From the cell containing the given text, extract its center point as (x, y) coordinate. 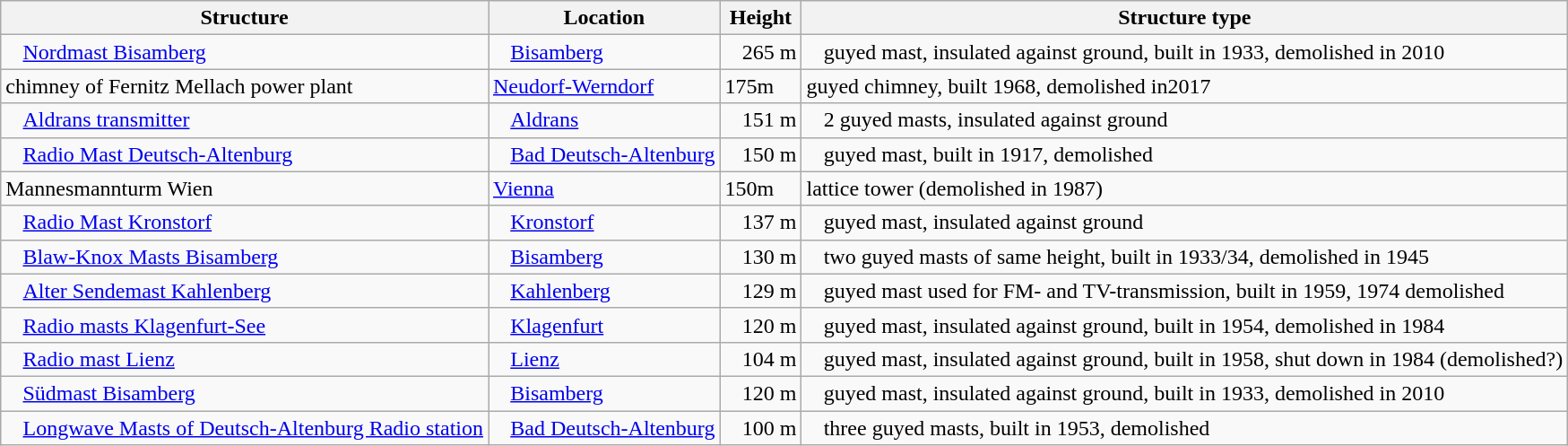
guyed mast used for FM- and TV-transmission, built in 1959, 1974 demolished (1185, 291)
Alter Sendemast Kahlenberg (245, 291)
Klagenfurt (603, 325)
129 m (760, 291)
three guyed masts, built in 1953, demolished (1185, 428)
chimney of Fernitz Mellach power plant (245, 86)
Radio Mast Deutsch-Altenburg (245, 154)
150m (760, 188)
Mannesmannturm Wien (245, 188)
150 m (760, 154)
lattice tower (demolished in 1987) (1185, 188)
Aldrans transmitter (245, 120)
Longwave Masts of Deutsch-Altenburg Radio station (245, 428)
Südmast Bisamberg (245, 393)
guyed mast, insulated against ground, built in 1954, demolished in 1984 (1185, 325)
151 m (760, 120)
guyed mast, insulated against ground, built in 1958, shut down in 1984 (demolished?) (1185, 359)
100 m (760, 428)
Radio masts Klagenfurt-See (245, 325)
Neudorf-Werndorf (603, 86)
Vienna (603, 188)
265 m (760, 52)
Height (760, 18)
137 m (760, 223)
Nordmast Bisamberg (245, 52)
Structure (245, 18)
guyed mast, insulated against ground (1185, 223)
130 m (760, 257)
Blaw-Knox Masts Bisamberg (245, 257)
Kahlenberg (603, 291)
Aldrans (603, 120)
175m (760, 86)
Radio Mast Kronstorf (245, 223)
Structure type (1185, 18)
guyed mast, built in 1917, demolished (1185, 154)
Radio mast Lienz (245, 359)
Location (603, 18)
two guyed masts of same height, built in 1933/34, demolished in 1945 (1185, 257)
Kronstorf (603, 223)
2 guyed masts, insulated against ground (1185, 120)
Lienz (603, 359)
guyed chimney, built 1968, demolished in2017 (1185, 86)
104 m (760, 359)
